From the cell containing the given text, extract its center point as (X, Y) coordinate. 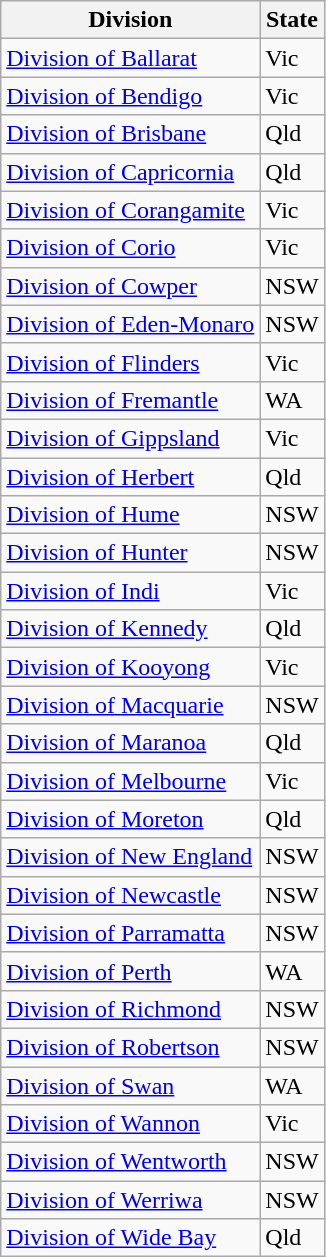
Division of Moreton (130, 819)
Division of Fremantle (130, 400)
Division of Richmond (130, 1009)
State (292, 20)
Division of Bendigo (130, 96)
Division of Wannon (130, 1124)
Division of Indi (130, 591)
Division of Werriwa (130, 1200)
Division of Perth (130, 971)
Division of Swan (130, 1085)
Division of Wide Bay (130, 1238)
Division of Brisbane (130, 134)
Division of Kennedy (130, 629)
Division of Eden-Monaro (130, 324)
Division of Macquarie (130, 705)
Division of Wentworth (130, 1162)
Division of Hunter (130, 553)
Division of Kooyong (130, 667)
Division of Newcastle (130, 895)
Division of Corangamite (130, 210)
Division (130, 20)
Division of Ballarat (130, 58)
Division of Hume (130, 515)
Division of Parramatta (130, 933)
Division of Capricornia (130, 172)
Division of New England (130, 857)
Division of Maranoa (130, 743)
Division of Robertson (130, 1047)
Division of Cowper (130, 286)
Division of Gippsland (130, 438)
Division of Corio (130, 248)
Division of Flinders (130, 362)
Division of Melbourne (130, 781)
Division of Herbert (130, 477)
